Extract the [x, y] coordinate from the center of the cell holding the provided text.  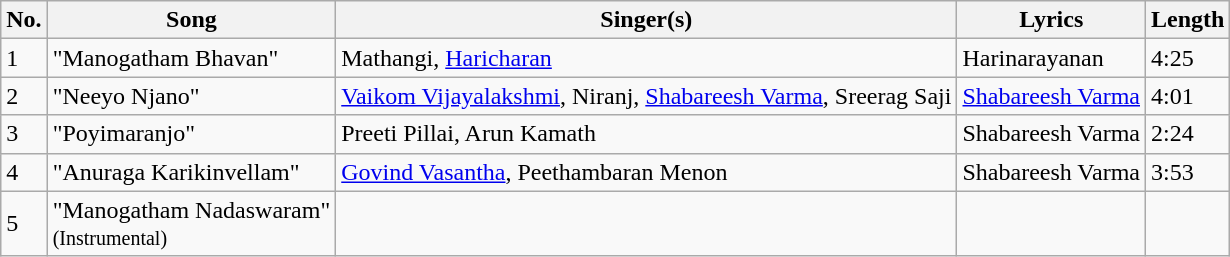
2:24 [1188, 134]
"Poyimaranjo" [192, 134]
4:01 [1188, 96]
"Anuraga Karikinvellam" [192, 172]
Preeti Pillai, Arun Kamath [646, 134]
Mathangi, Haricharan [646, 58]
Govind Vasantha, Peethambaran Menon [646, 172]
Length [1188, 20]
3:53 [1188, 172]
Lyrics [1052, 20]
4:25 [1188, 58]
"Manogatham Nadaswaram"(Instrumental) [192, 224]
Singer(s) [646, 20]
"Neeyo Njano" [192, 96]
2 [24, 96]
5 [24, 224]
4 [24, 172]
No. [24, 20]
Song [192, 20]
Vaikom Vijayalakshmi, Niranj, Shabareesh Varma, Sreerag Saji [646, 96]
1 [24, 58]
3 [24, 134]
Harinarayanan [1052, 58]
"Manogatham Bhavan" [192, 58]
